Locate the cell with the specified text and output its [x, y] center coordinate. 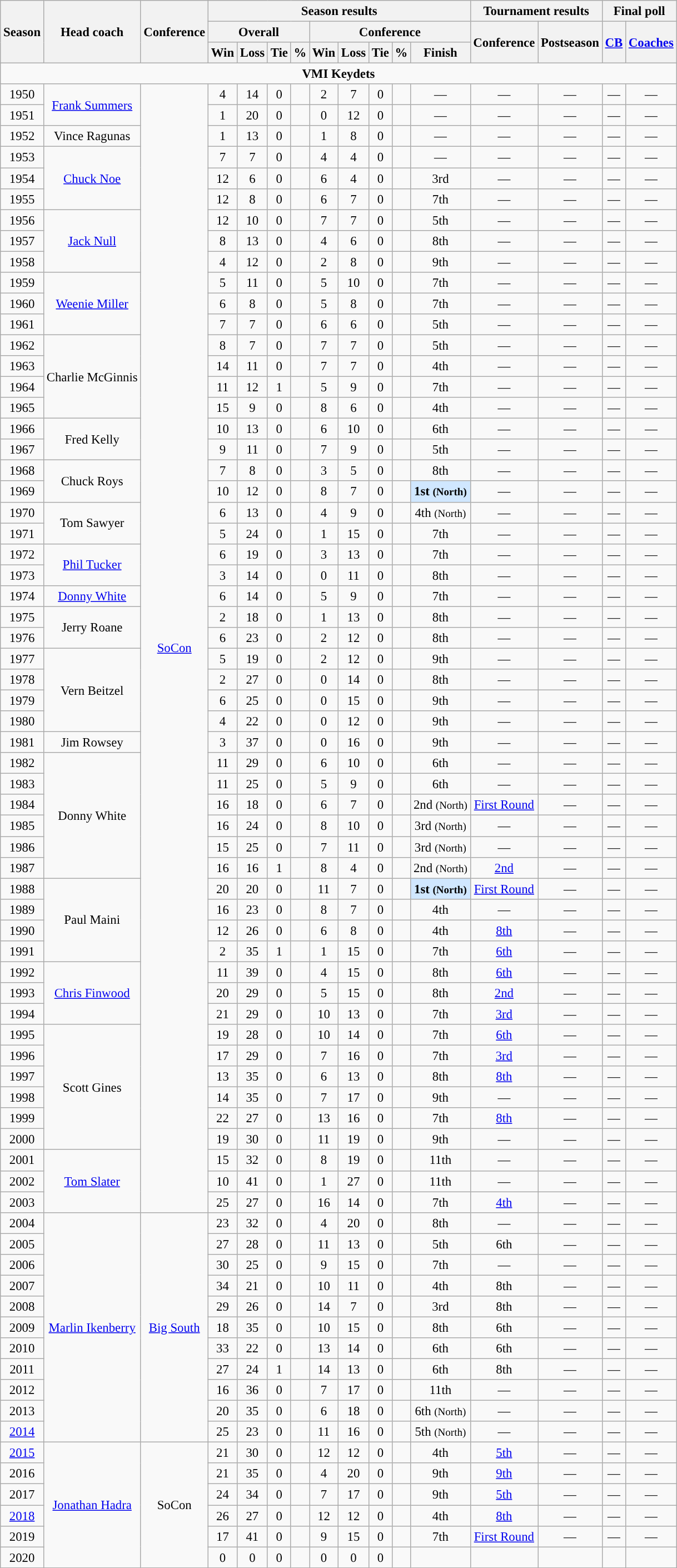
Marlin Ikenberry [92, 1327]
1962 [22, 345]
Phil Tucker [92, 565]
1992 [22, 972]
4th (North) [440, 512]
1970 [22, 512]
1950 [22, 94]
1984 [22, 805]
2006 [22, 1265]
1959 [22, 283]
Paul Maini [92, 920]
Final poll [639, 11]
Season results [339, 11]
1968 [22, 471]
1993 [22, 993]
1979 [22, 701]
2015 [22, 1453]
1957 [22, 241]
2004 [22, 1223]
Tournament results [536, 11]
Fred Kelly [92, 439]
1952 [22, 136]
Chuck Roys [92, 481]
1994 [22, 1014]
2001 [22, 1161]
Coaches [651, 42]
2017 [22, 1495]
1965 [22, 408]
2012 [22, 1390]
1955 [22, 199]
VMI Keydets [338, 74]
1967 [22, 450]
2014 [22, 1432]
1999 [22, 1118]
1989 [22, 909]
2018 [22, 1516]
1953 [22, 157]
Chuck Noe [92, 178]
1973 [22, 575]
Jack Null [92, 241]
1969 [22, 492]
39 [252, 972]
1980 [22, 721]
1986 [22, 847]
Scott Gines [92, 1087]
2019 [22, 1536]
Jonathan Hadra [92, 1505]
1963 [22, 366]
1975 [22, 617]
Postseason [570, 42]
2009 [22, 1327]
Tom Sawyer [92, 522]
Tom Slater [92, 1182]
1991 [22, 952]
Jerry Roane [92, 627]
1956 [22, 220]
1983 [22, 784]
1977 [22, 659]
2008 [22, 1307]
1974 [22, 596]
6th (North) [440, 1411]
1997 [22, 1077]
1966 [22, 429]
Weenie Miller [92, 303]
1954 [22, 178]
5th (North) [440, 1432]
2016 [22, 1474]
1964 [22, 387]
Vince Ragunas [92, 136]
36 [252, 1390]
37 [252, 743]
Finish [440, 53]
Chris Finwood [92, 993]
Big South [175, 1327]
Charlie McGinnis [92, 376]
2011 [22, 1370]
CB [614, 42]
Overall [258, 32]
1995 [22, 1035]
1958 [22, 262]
1971 [22, 534]
1978 [22, 680]
Head coach [92, 32]
1981 [22, 743]
2005 [22, 1244]
1960 [22, 303]
2002 [22, 1181]
2000 [22, 1139]
1998 [22, 1098]
1988 [22, 889]
2003 [22, 1202]
Vern Beitzel [92, 690]
1951 [22, 116]
Season [22, 32]
1990 [22, 930]
1987 [22, 868]
2013 [22, 1411]
1985 [22, 826]
2007 [22, 1286]
1961 [22, 325]
1972 [22, 554]
1976 [22, 638]
Jim Rowsey [92, 743]
Frank Summers [92, 104]
2020 [22, 1557]
1982 [22, 763]
1996 [22, 1056]
2010 [22, 1348]
33 [222, 1348]
